Capture the cell that displays the provided text and extract its (x, y) central coordinate. 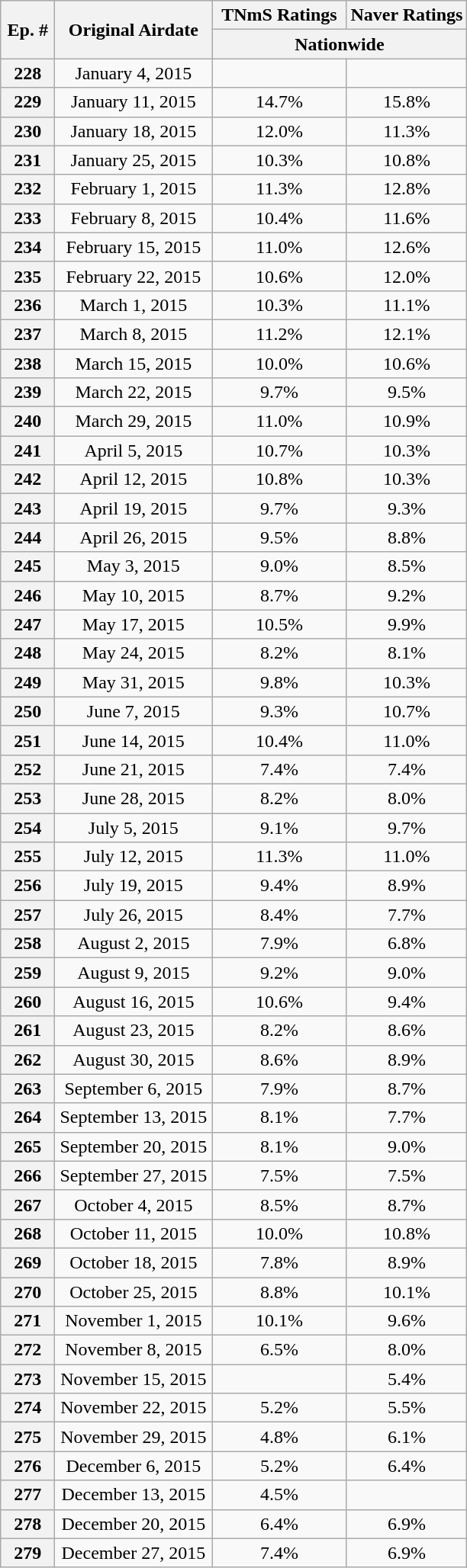
March 29, 2015 (134, 422)
252 (27, 769)
June 14, 2015 (134, 740)
275 (27, 1437)
April 12, 2015 (134, 479)
January 25, 2015 (134, 160)
256 (27, 886)
233 (27, 218)
238 (27, 364)
6.8% (407, 944)
228 (27, 73)
229 (27, 102)
November 1, 2015 (134, 1321)
October 25, 2015 (134, 1292)
March 15, 2015 (134, 364)
273 (27, 1379)
278 (27, 1524)
4.5% (279, 1495)
12.1% (407, 334)
May 31, 2015 (134, 682)
July 12, 2015 (134, 857)
November 8, 2015 (134, 1350)
Original Airdate (134, 30)
9.1% (279, 827)
March 8, 2015 (134, 334)
April 26, 2015 (134, 537)
June 7, 2015 (134, 711)
270 (27, 1292)
267 (27, 1204)
9.9% (407, 624)
230 (27, 131)
August 23, 2015 (134, 1031)
242 (27, 479)
231 (27, 160)
February 1, 2015 (134, 189)
276 (27, 1466)
277 (27, 1495)
5.4% (407, 1379)
279 (27, 1553)
271 (27, 1321)
August 2, 2015 (134, 944)
September 20, 2015 (134, 1146)
239 (27, 393)
246 (27, 595)
254 (27, 827)
251 (27, 740)
December 13, 2015 (134, 1495)
12.6% (407, 247)
Ep. # (27, 30)
September 13, 2015 (134, 1117)
6.5% (279, 1350)
January 11, 2015 (134, 102)
247 (27, 624)
240 (27, 422)
April 19, 2015 (134, 508)
September 6, 2015 (134, 1089)
10.5% (279, 624)
4.8% (279, 1437)
March 1, 2015 (134, 305)
February 8, 2015 (134, 218)
January 4, 2015 (134, 73)
250 (27, 711)
11.2% (279, 334)
263 (27, 1089)
11.6% (407, 218)
272 (27, 1350)
10.9% (407, 422)
8.4% (279, 915)
258 (27, 944)
243 (27, 508)
Nationwide (340, 44)
234 (27, 247)
269 (27, 1262)
October 4, 2015 (134, 1204)
November 22, 2015 (134, 1408)
9.6% (407, 1321)
248 (27, 653)
266 (27, 1175)
259 (27, 973)
232 (27, 189)
March 22, 2015 (134, 393)
February 15, 2015 (134, 247)
November 15, 2015 (134, 1379)
9.8% (279, 682)
December 27, 2015 (134, 1553)
6.1% (407, 1437)
261 (27, 1031)
255 (27, 857)
January 18, 2015 (134, 131)
February 22, 2015 (134, 276)
October 11, 2015 (134, 1233)
TNmS Ratings (279, 15)
July 5, 2015 (134, 827)
15.8% (407, 102)
265 (27, 1146)
May 17, 2015 (134, 624)
11.1% (407, 305)
August 16, 2015 (134, 1002)
December 6, 2015 (134, 1466)
September 27, 2015 (134, 1175)
October 18, 2015 (134, 1262)
7.8% (279, 1262)
264 (27, 1117)
5.5% (407, 1408)
245 (27, 566)
14.7% (279, 102)
235 (27, 276)
249 (27, 682)
June 21, 2015 (134, 769)
253 (27, 798)
June 28, 2015 (134, 798)
Naver Ratings (407, 15)
July 26, 2015 (134, 915)
268 (27, 1233)
244 (27, 537)
260 (27, 1002)
237 (27, 334)
262 (27, 1060)
May 3, 2015 (134, 566)
May 24, 2015 (134, 653)
12.8% (407, 189)
July 19, 2015 (134, 886)
241 (27, 451)
May 10, 2015 (134, 595)
August 9, 2015 (134, 973)
257 (27, 915)
December 20, 2015 (134, 1524)
April 5, 2015 (134, 451)
August 30, 2015 (134, 1060)
November 29, 2015 (134, 1437)
274 (27, 1408)
236 (27, 305)
